Pinpoint the cell where the given text exists, returning its [x, y] midpoint coordinate. 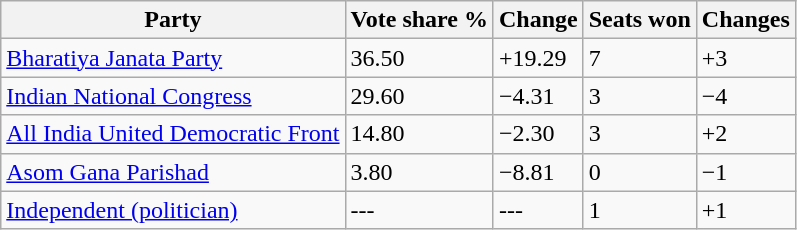
+19.29 [538, 58]
Indian National Congress [173, 96]
Bharatiya Janata Party [173, 58]
−4.31 [538, 96]
Changes [746, 20]
Party [173, 20]
36.50 [419, 58]
+3 [746, 58]
14.80 [419, 134]
−2.30 [538, 134]
Vote share % [419, 20]
All India United Democratic Front [173, 134]
0 [640, 172]
29.60 [419, 96]
Independent (politician) [173, 210]
1 [640, 210]
−8.81 [538, 172]
3.80 [419, 172]
+2 [746, 134]
+1 [746, 210]
Seats won [640, 20]
Change [538, 20]
Asom Gana Parishad [173, 172]
−1 [746, 172]
−4 [746, 96]
7 [640, 58]
